Pinpoint the cell where the given text exists, returning its (x, y) midpoint coordinate. 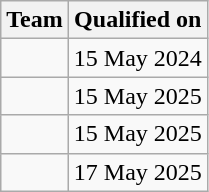
Qualified on (138, 20)
17 May 2025 (138, 172)
Team (35, 20)
15 May 2024 (138, 58)
